Pinpoint the cell where the given text exists, returning its (X, Y) midpoint coordinate. 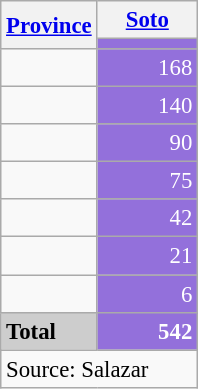
542 (148, 331)
Soto (148, 20)
90 (148, 143)
Source: Salazar (100, 369)
Province (49, 25)
140 (148, 106)
6 (148, 294)
Total (49, 331)
21 (148, 256)
168 (148, 68)
75 (148, 181)
42 (148, 219)
